Return (x, y) of the center of cell containing provided text 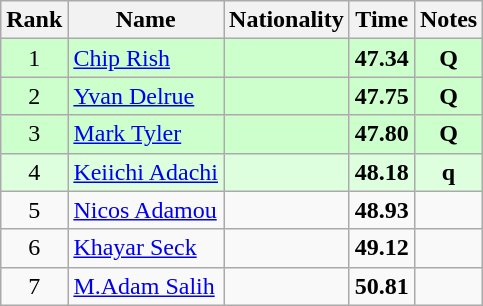
47.75 (382, 96)
Chip Rish (146, 58)
q (448, 172)
1 (34, 58)
7 (34, 286)
Name (146, 20)
47.80 (382, 134)
Yvan Delrue (146, 96)
Mark Tyler (146, 134)
6 (34, 248)
Time (382, 20)
50.81 (382, 286)
4 (34, 172)
49.12 (382, 248)
Notes (448, 20)
47.34 (382, 58)
48.93 (382, 210)
Khayar Seck (146, 248)
3 (34, 134)
2 (34, 96)
M.Adam Salih (146, 286)
Rank (34, 20)
Keiichi Adachi (146, 172)
5 (34, 210)
Nicos Adamou (146, 210)
48.18 (382, 172)
Nationality (287, 20)
